Identify which cell holds the provided text, then report its [X, Y] central coordinate. 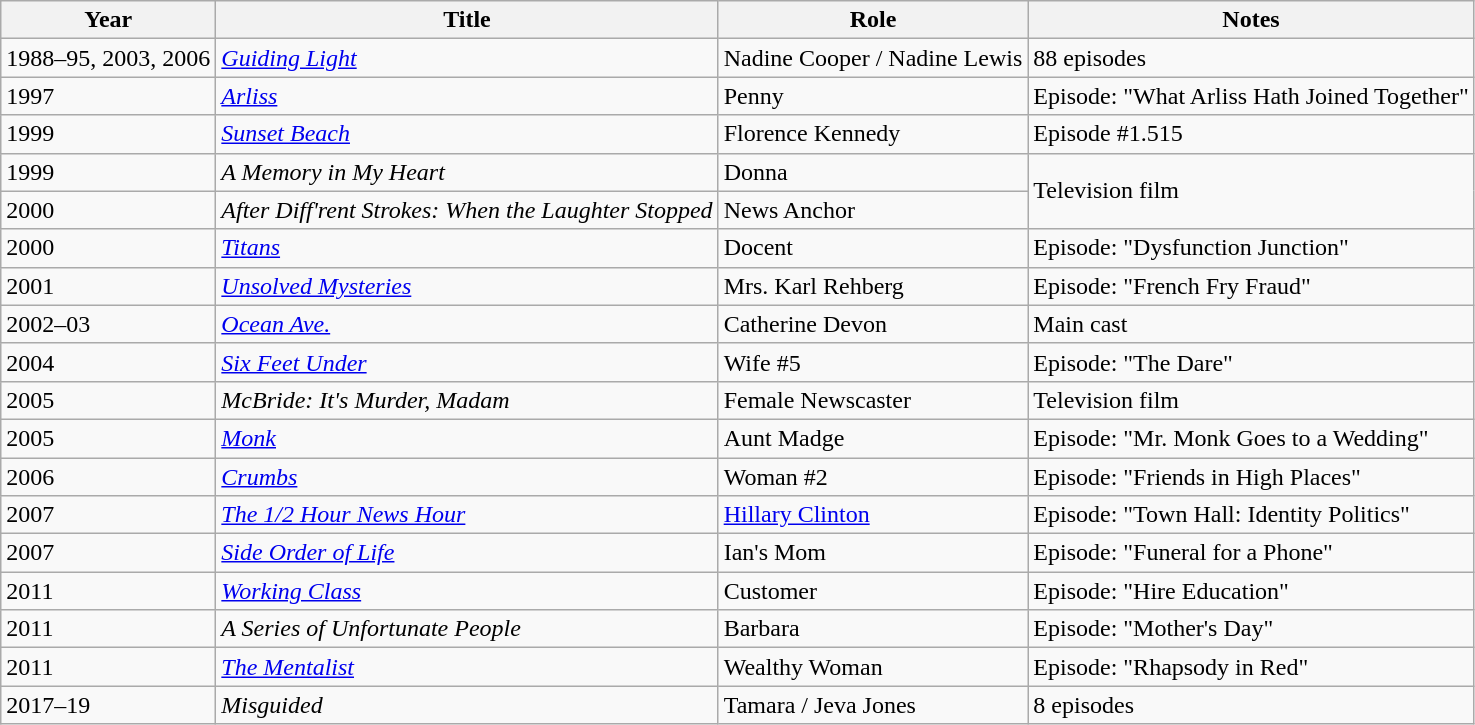
Monk [467, 438]
2002–03 [108, 324]
Main cast [1251, 324]
1988–95, 2003, 2006 [108, 58]
Ocean Ave. [467, 324]
Six Feet Under [467, 362]
Episode #1.515 [1251, 134]
Working Class [467, 591]
88 episodes [1251, 58]
Episode: "Mother's Day" [1251, 629]
2017–19 [108, 705]
Side Order of Life [467, 553]
Titans [467, 248]
Unsolved Mysteries [467, 286]
Aunt Madge [873, 438]
Mrs. Karl Rehberg [873, 286]
The 1/2 Hour News Hour [467, 515]
Episode: "Mr. Monk Goes to a Wedding" [1251, 438]
Year [108, 20]
Florence Kennedy [873, 134]
Sunset Beach [467, 134]
The Mentalist [467, 667]
Episode: "Friends in High Places" [1251, 477]
Customer [873, 591]
Wealthy Woman [873, 667]
Barbara [873, 629]
2001 [108, 286]
Episode: "What Arliss Hath Joined Together" [1251, 96]
Arliss [467, 96]
Crumbs [467, 477]
News Anchor [873, 210]
Episode: "Hire Education" [1251, 591]
2006 [108, 477]
Donna [873, 172]
Title [467, 20]
Role [873, 20]
Wife #5 [873, 362]
Episode: "Rhapsody in Red" [1251, 667]
Catherine Devon [873, 324]
8 episodes [1251, 705]
A Memory in My Heart [467, 172]
Episode: "French Fry Fraud" [1251, 286]
Guiding Light [467, 58]
Nadine Cooper / Nadine Lewis [873, 58]
2004 [108, 362]
Episode: "Town Hall: Identity Politics" [1251, 515]
Misguided [467, 705]
McBride: It's Murder, Madam [467, 400]
Woman #2 [873, 477]
Female Newscaster [873, 400]
Episode: "Funeral for a Phone" [1251, 553]
Hillary Clinton [873, 515]
A Series of Unfortunate People [467, 629]
Episode: "Dysfunction Junction" [1251, 248]
Docent [873, 248]
Penny [873, 96]
Notes [1251, 20]
After Diff'rent Strokes: When the Laughter Stopped [467, 210]
Episode: "The Dare" [1251, 362]
1997 [108, 96]
Ian's Mom [873, 553]
Tamara / Jeva Jones [873, 705]
